Return the [x, y] coordinate for the center point of the cell that contains the specified text.  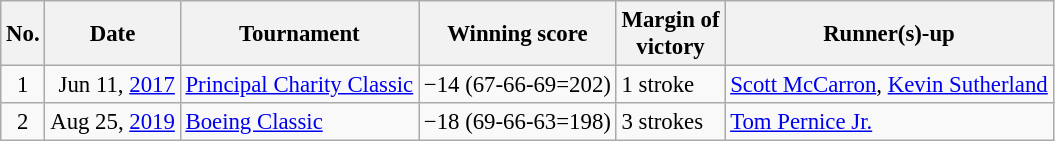
Winning score [518, 34]
1 [23, 85]
−14 (67-66-69=202) [518, 85]
Aug 25, 2019 [112, 122]
Boeing Classic [299, 122]
No. [23, 34]
Tournament [299, 34]
Margin ofvictory [670, 34]
Date [112, 34]
3 strokes [670, 122]
−18 (69-66-63=198) [518, 122]
Runner(s)-up [889, 34]
2 [23, 122]
Jun 11, 2017 [112, 85]
Tom Pernice Jr. [889, 122]
Principal Charity Classic [299, 85]
Scott McCarron, Kevin Sutherland [889, 85]
1 stroke [670, 85]
